Search for the cell housing the specified text and yield its (X, Y) center coordinate. 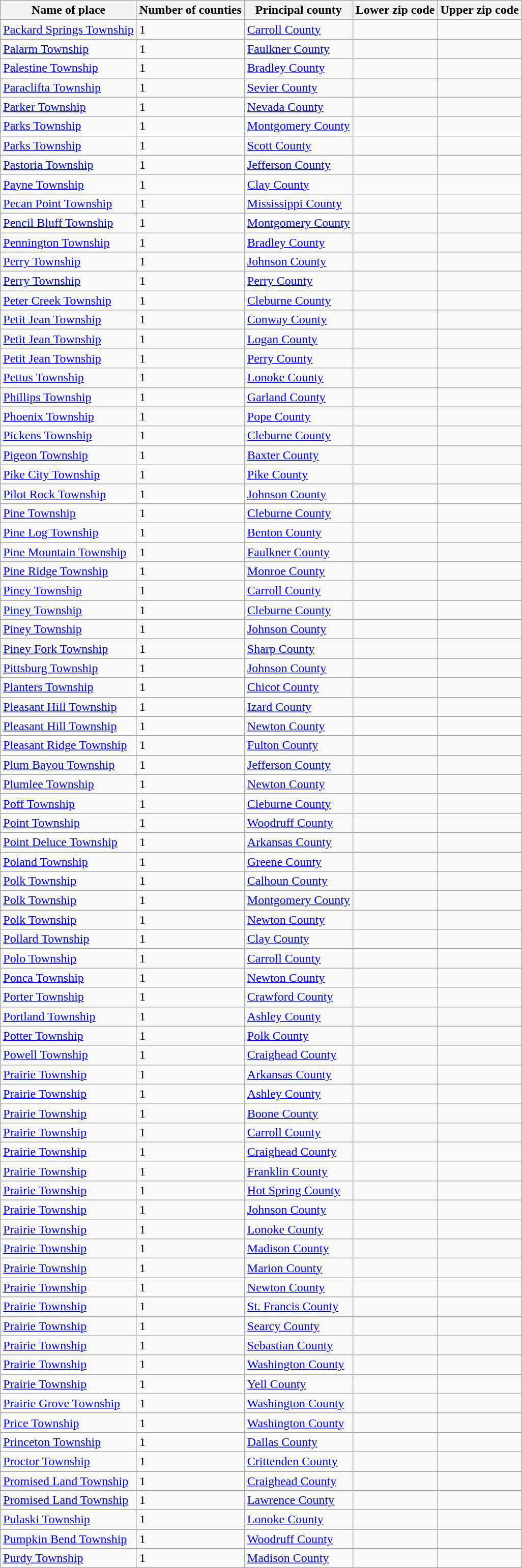
Crawford County (298, 997)
Scott County (298, 145)
Pine Ridge Township (69, 571)
Marion County (298, 1268)
Plumlee Township (69, 784)
Calhoun County (298, 881)
Packard Springs Township (69, 29)
Pike City Township (69, 474)
Pulaski Township (69, 1520)
Fulton County (298, 745)
Searcy County (298, 1326)
Piney Fork Township (69, 649)
Palarm Township (69, 49)
Sharp County (298, 649)
Poff Township (69, 803)
Sebastian County (298, 1345)
Polo Township (69, 958)
Lawrence County (298, 1500)
Crittenden County (298, 1461)
Polk County (298, 1036)
Paraclifta Township (69, 87)
Yell County (298, 1384)
Ponca Township (69, 978)
Pilot Rock Township (69, 494)
Dallas County (298, 1442)
Conway County (298, 320)
Pecan Point Township (69, 203)
Peter Creek Township (69, 300)
Planters Township (69, 687)
Baxter County (298, 455)
Logan County (298, 339)
Izard County (298, 707)
Garland County (298, 397)
Purdy Township (69, 1558)
Franklin County (298, 1171)
Pine Log Township (69, 532)
Portland Township (69, 1016)
Palestine Township (69, 68)
Monroe County (298, 571)
Pennington Township (69, 243)
Pickens Township (69, 436)
Principal county (298, 10)
Point Township (69, 823)
Point Deluce Township (69, 842)
Pumpkin Bend Township (69, 1539)
Mississippi County (298, 203)
Pike County (298, 474)
Plum Bayou Township (69, 765)
Pine Mountain Township (69, 552)
Boone County (298, 1113)
Pittsburg Township (69, 668)
Prairie Grove Township (69, 1403)
Upper zip code (479, 10)
Poland Township (69, 862)
Hot Spring County (298, 1191)
Pigeon Township (69, 455)
Lower zip code (395, 10)
Greene County (298, 862)
Potter Township (69, 1036)
Pencil Bluff Township (69, 223)
Sevier County (298, 87)
Payne Township (69, 184)
Phoenix Township (69, 416)
Benton County (298, 532)
Nevada County (298, 107)
Proctor Township (69, 1461)
Name of place (69, 10)
Price Township (69, 1423)
Number of counties (190, 10)
Pettus Township (69, 378)
Pope County (298, 416)
Pine Township (69, 513)
Princeton Township (69, 1442)
Porter Township (69, 997)
Pleasant Ridge Township (69, 745)
Phillips Township (69, 397)
Powell Township (69, 1055)
Parker Township (69, 107)
Chicot County (298, 687)
Pastoria Township (69, 165)
Pollard Township (69, 939)
St. Francis County (298, 1307)
